Extract the (X, Y) coordinate from the center of the cell holding the provided text.  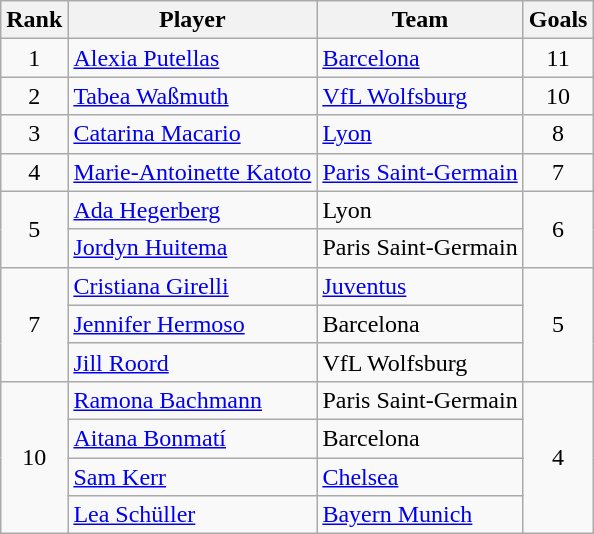
Ramona Bachmann (192, 400)
Marie-Antoinette Katoto (192, 172)
2 (34, 96)
Chelsea (420, 477)
8 (558, 134)
Rank (34, 20)
Lea Schüller (192, 515)
Juventus (420, 286)
Player (192, 20)
Jill Roord (192, 362)
Tabea Waßmuth (192, 96)
3 (34, 134)
Team (420, 20)
Aitana Bonmatí (192, 438)
Cristiana Girelli (192, 286)
Sam Kerr (192, 477)
Alexia Putellas (192, 58)
Jordyn Huitema (192, 248)
1 (34, 58)
Jennifer Hermoso (192, 324)
11 (558, 58)
Goals (558, 20)
6 (558, 229)
Catarina Macario (192, 134)
Ada Hegerberg (192, 210)
Bayern Munich (420, 515)
